Scan for the cell matching the given text and deliver its [X, Y] coordinate at center. 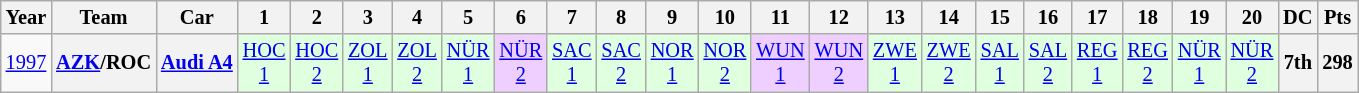
2 [316, 17]
Pts [1337, 17]
ZOL1 [368, 63]
8 [620, 17]
20 [1252, 17]
14 [949, 17]
ZOL2 [416, 63]
16 [1048, 17]
Audi A4 [197, 63]
5 [468, 17]
DC [1298, 17]
SAC1 [572, 63]
REG1 [1097, 63]
3 [368, 17]
13 [895, 17]
18 [1147, 17]
NOR2 [726, 63]
AZK/ROC [104, 63]
19 [1200, 17]
17 [1097, 17]
HOC2 [316, 63]
SAC2 [620, 63]
15 [1000, 17]
10 [726, 17]
1997 [26, 63]
6 [520, 17]
ZWE1 [895, 63]
WUN1 [780, 63]
WUN2 [839, 63]
1 [264, 17]
298 [1337, 63]
11 [780, 17]
SAL2 [1048, 63]
12 [839, 17]
Year [26, 17]
Team [104, 17]
SAL1 [1000, 63]
4 [416, 17]
REG2 [1147, 63]
Car [197, 17]
7 [572, 17]
ZWE2 [949, 63]
9 [672, 17]
NOR1 [672, 63]
HOC1 [264, 63]
7th [1298, 63]
